Scan for the cell matching the given text and deliver its (X, Y) coordinate at center. 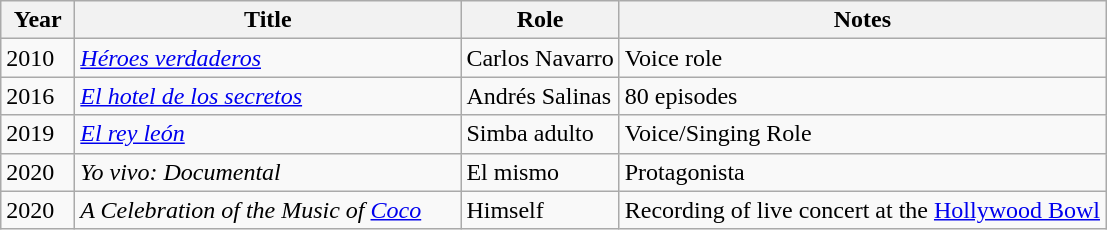
Simba adulto (540, 134)
Voice role (862, 58)
Notes (862, 20)
80 episodes (862, 96)
Year (38, 20)
Title (268, 20)
El hotel de los secretos (268, 96)
Yo vivo: Documental (268, 172)
2010 (38, 58)
Voice/Singing Role (862, 134)
A Celebration of the Music of Coco (268, 210)
El mismo (540, 172)
Protagonista (862, 172)
Himself (540, 210)
Héroes verdaderos (268, 58)
Andrés Salinas (540, 96)
Carlos Navarro (540, 58)
Role (540, 20)
Recording of live concert at the Hollywood Bowl (862, 210)
2019 (38, 134)
El rey león (268, 134)
2016 (38, 96)
